Capture the cell that displays the provided text and extract its [x, y] central coordinate. 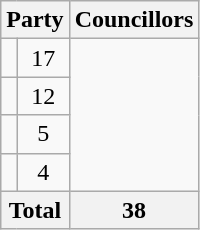
5 [43, 134]
12 [43, 96]
4 [43, 172]
17 [43, 58]
Total [35, 210]
Party [35, 20]
Councillors [134, 20]
38 [134, 210]
